Detect which cell encompasses the target text, then output its (x, y) center coordinate. 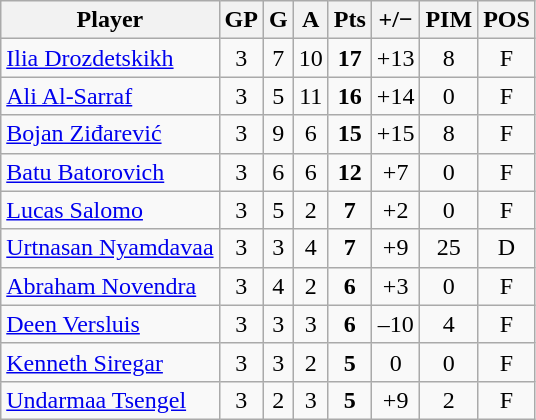
+13 (396, 58)
POS (507, 20)
Lucas Salomo (110, 210)
G (278, 20)
Bojan Ziđarević (110, 134)
Ilia Drozdetskikh (110, 58)
PIM (449, 20)
A (310, 20)
25 (449, 248)
Ali Al-Sarraf (110, 96)
–10 (396, 324)
Undarmaa Tsengel (110, 400)
Deen Versluis (110, 324)
+3 (396, 286)
D (507, 248)
12 (350, 172)
17 (350, 58)
Kenneth Siregar (110, 362)
Urtnasan Nyamdavaa (110, 248)
9 (278, 134)
+/− (396, 20)
11 (310, 96)
10 (310, 58)
15 (350, 134)
Batu Batorovich (110, 172)
+15 (396, 134)
+7 (396, 172)
+2 (396, 210)
GP (241, 20)
Abraham Novendra (110, 286)
Player (110, 20)
+14 (396, 96)
16 (350, 96)
Pts (350, 20)
